For the text-containing cell, return its midpoint in [X, Y] coordinate format. 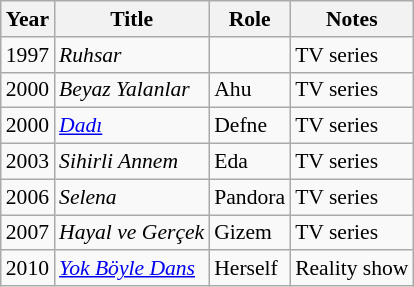
2006 [28, 197]
Title [132, 19]
Dadı [132, 126]
Ahu [250, 90]
Year [28, 19]
Herself [250, 269]
2007 [28, 233]
Yok Böyle Dans [132, 269]
2010 [28, 269]
1997 [28, 55]
Pandora [250, 197]
Selena [132, 197]
Hayal ve Gerçek [132, 233]
Role [250, 19]
2003 [28, 162]
Notes [352, 19]
Beyaz Yalanlar [132, 90]
Gizem [250, 233]
Reality show [352, 269]
Defne [250, 126]
Sihirli Annem [132, 162]
Ruhsar [132, 55]
Eda [250, 162]
